Pinpoint the cell where the given text exists, returning its (X, Y) midpoint coordinate. 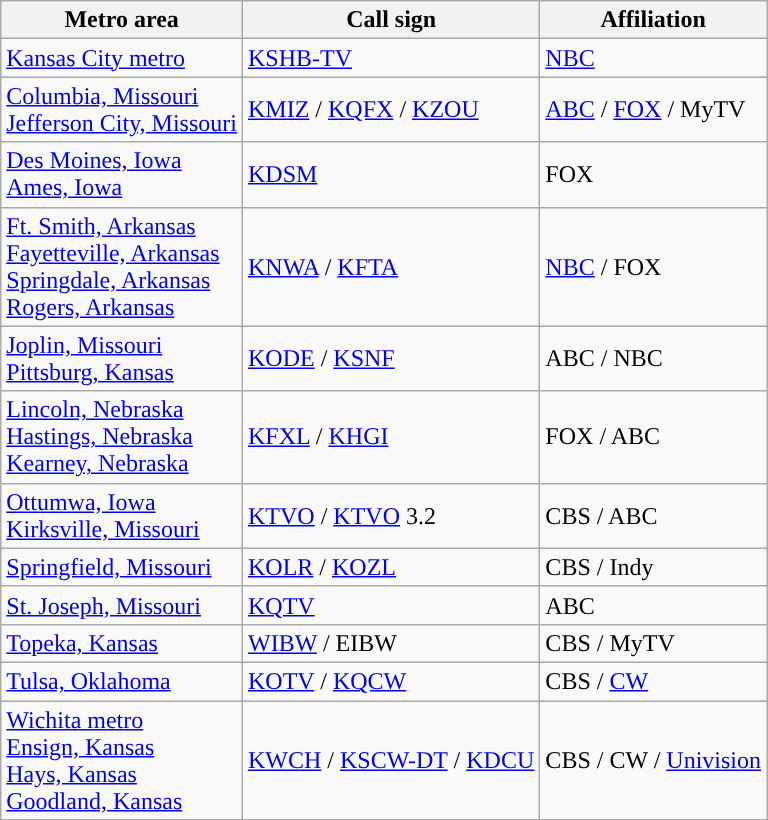
KNWA / KFTA (390, 266)
FOX / ABC (654, 437)
Call sign (390, 20)
Metro area (122, 20)
ABC / NBC (654, 358)
Springfield, Missouri (122, 567)
CBS / ABC (654, 516)
Ft. Smith, ArkansasFayetteville, ArkansasSpringdale, ArkansasRogers, Arkansas (122, 266)
Columbia, MissouriJefferson City, Missouri (122, 110)
KOTV / KQCW (390, 681)
CBS / MyTV (654, 643)
KFXL / KHGI (390, 437)
KSHB-TV (390, 58)
Tulsa, Oklahoma (122, 681)
WIBW / EIBW (390, 643)
NBC (654, 58)
Wichita metroEnsign, KansasHays, KansasGoodland, Kansas (122, 760)
ABC (654, 605)
KMIZ / KQFX / KZOU (390, 110)
KTVO / KTVO 3.2 (390, 516)
Affiliation (654, 20)
CBS / CW / Univision (654, 760)
NBC / FOX (654, 266)
KDSM (390, 174)
Topeka, Kansas (122, 643)
St. Joseph, Missouri (122, 605)
Ottumwa, IowaKirksville, Missouri (122, 516)
KWCH / KSCW-DT / KDCU (390, 760)
ABC / FOX / MyTV (654, 110)
KOLR / KOZL (390, 567)
CBS / Indy (654, 567)
Joplin, MissouriPittsburg, Kansas (122, 358)
KODE / KSNF (390, 358)
KQTV (390, 605)
CBS / CW (654, 681)
Kansas City metro (122, 58)
Lincoln, NebraskaHastings, NebraskaKearney, Nebraska (122, 437)
FOX (654, 174)
Des Moines, IowaAmes, Iowa (122, 174)
